Search for the cell housing the specified text and yield its [X, Y] center coordinate. 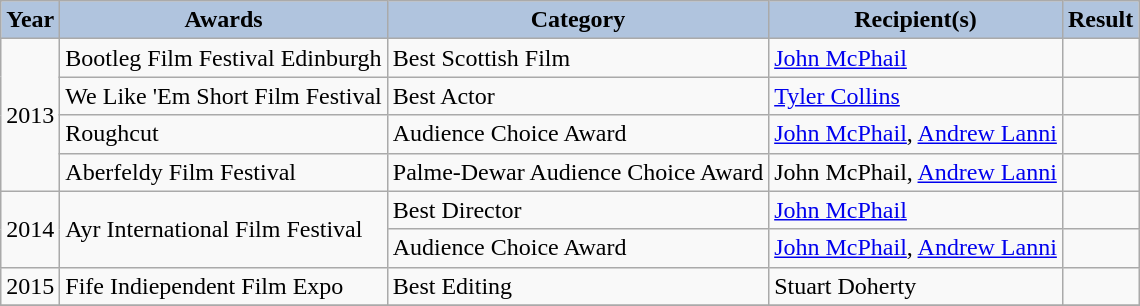
Category [578, 20]
Recipient(s) [916, 20]
Bootleg Film Festival Edinburgh [224, 58]
Awards [224, 20]
Tyler Collins [916, 96]
Palme-Dewar Audience Choice Award [578, 172]
2014 [30, 229]
Result [1100, 20]
Best Scottish Film [578, 58]
Year [30, 20]
2013 [30, 115]
We Like 'Em Short Film Festival [224, 96]
Fife Indiependent Film Expo [224, 286]
Roughcut [224, 134]
Best Actor [578, 96]
Best Director [578, 210]
Aberfeldy Film Festival [224, 172]
Stuart Doherty [916, 286]
Best Editing [578, 286]
2015 [30, 286]
Ayr International Film Festival [224, 229]
